For the text-containing cell, return its midpoint in [x, y] coordinate format. 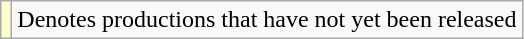
Denotes productions that have not yet been released [267, 20]
